From the cell containing the given text, extract its center point as (x, y) coordinate. 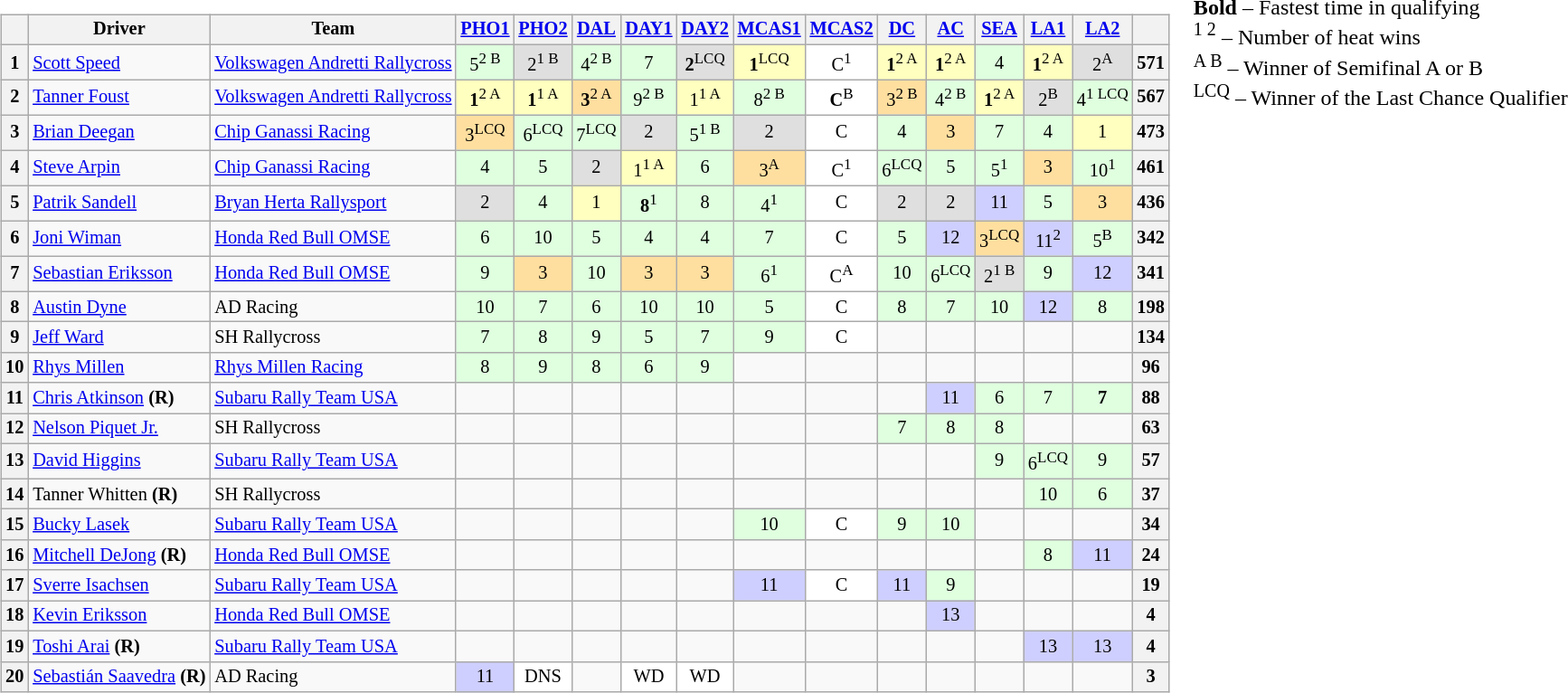
MCAS2 (842, 30)
CA (842, 273)
81 (648, 203)
34 (1150, 525)
Brian Deegan (119, 132)
CB (842, 98)
AC (950, 30)
Chris Atkinson (R) (119, 398)
17 (14, 585)
Kevin Eriksson (119, 616)
96 (1150, 367)
Tanner Foust (119, 98)
101 (1103, 168)
32 B (902, 98)
Sverre Isachsen (119, 585)
DAY1 (648, 30)
18 (14, 616)
473 (1150, 132)
41 LCQ (1103, 98)
61 (770, 273)
341 (1150, 273)
14 (14, 494)
342 (1150, 239)
63 (1150, 429)
DAY2 (705, 30)
198 (1150, 307)
2LCQ (705, 62)
DAL (596, 30)
51 (999, 168)
16 (14, 555)
Team (333, 30)
SEA (999, 30)
Tanner Whitten (R) (119, 494)
32 A (596, 98)
57 (1150, 461)
Toshi Arai (R) (119, 646)
Driver (119, 30)
5B (1103, 239)
Jeff Ward (119, 337)
Patrik Sandell (119, 203)
Austin Dyne (119, 307)
2B (1048, 98)
Rhys Millen (119, 367)
24 (1150, 555)
Steve Arpin (119, 168)
7LCQ (596, 132)
LA1 (1048, 30)
41 (770, 203)
20 (14, 677)
3A (770, 168)
571 (1150, 62)
Rhys Millen Racing (333, 367)
134 (1150, 337)
567 (1150, 98)
Mitchell DeJong (R) (119, 555)
52 B (485, 62)
David Higgins (119, 461)
Sebastian Eriksson (119, 273)
Joni Wiman (119, 239)
PHO2 (543, 30)
2A (1103, 62)
88 (1150, 398)
461 (1150, 168)
Bucky Lasek (119, 525)
Nelson Piquet Jr. (119, 429)
LA2 (1103, 30)
DC (902, 30)
37 (1150, 494)
Bryan Herta Rallysport (333, 203)
Sebastián Saavedra (R) (119, 677)
PHO1 (485, 30)
MCAS1 (770, 30)
51 B (705, 132)
436 (1150, 203)
15 (14, 525)
Scott Speed (119, 62)
112 (1048, 239)
DNS (543, 677)
1LCQ (770, 62)
82 B (770, 98)
92 B (648, 98)
